Search for the cell housing the specified text and yield its (X, Y) center coordinate. 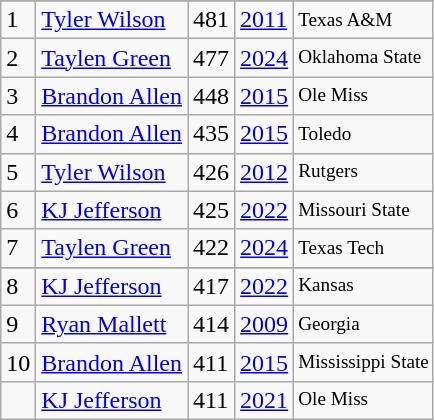
7 (18, 248)
4 (18, 134)
425 (212, 210)
Ryan Mallett (112, 324)
8 (18, 286)
5 (18, 172)
Kansas (364, 286)
2011 (264, 20)
10 (18, 362)
3 (18, 96)
481 (212, 20)
Texas Tech (364, 248)
Toledo (364, 134)
2012 (264, 172)
422 (212, 248)
Mississippi State (364, 362)
2021 (264, 400)
Missouri State (364, 210)
1 (18, 20)
Texas A&M (364, 20)
448 (212, 96)
2 (18, 58)
Rutgers (364, 172)
2009 (264, 324)
435 (212, 134)
477 (212, 58)
9 (18, 324)
Oklahoma State (364, 58)
6 (18, 210)
417 (212, 286)
414 (212, 324)
Georgia (364, 324)
426 (212, 172)
